Detect which cell encompasses the target text, then output its [X, Y] center coordinate. 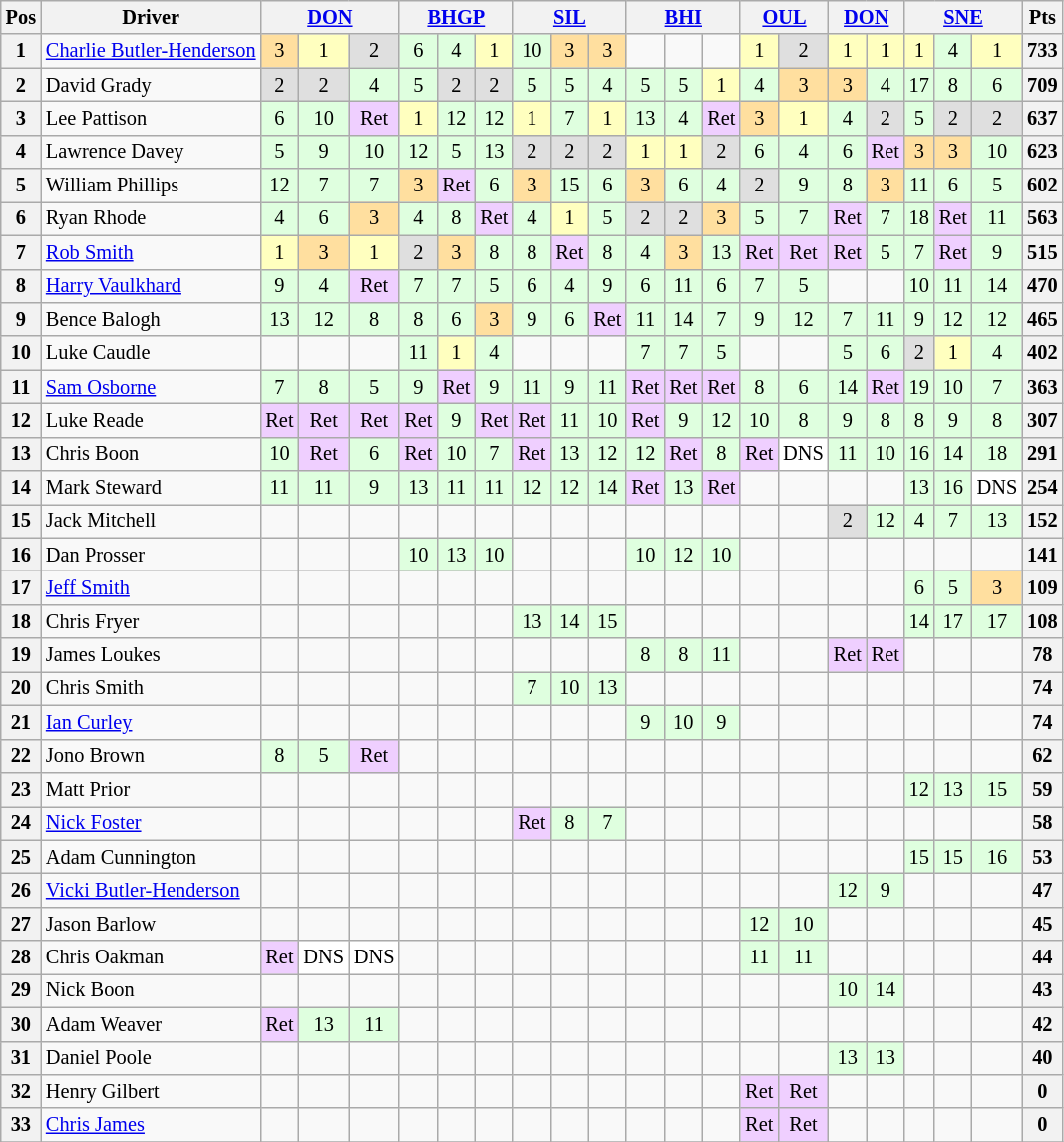
Lee Pattison [151, 118]
78 [1042, 655]
Mark Steward [151, 488]
Driver [151, 17]
43 [1042, 990]
Chris Fryer [151, 621]
Nick Boon [151, 990]
Jack Mitchell [151, 521]
733 [1042, 51]
709 [1042, 85]
58 [1042, 823]
Nick Foster [151, 823]
Dan Prosser [151, 555]
Bence Balogh [151, 319]
SNE [963, 17]
563 [1042, 218]
Matt Prior [151, 789]
307 [1042, 420]
SIL [569, 17]
291 [1042, 454]
Vicki Butler-Henderson [151, 890]
59 [1042, 789]
22 [21, 756]
62 [1042, 756]
21 [21, 722]
Chris James [151, 1125]
Lawrence Davey [151, 152]
Ian Curley [151, 722]
Pts [1042, 17]
Ryan Rhode [151, 218]
27 [21, 924]
470 [1042, 286]
44 [1042, 957]
Jono Brown [151, 756]
Chris Oakman [151, 957]
152 [1042, 521]
465 [1042, 319]
Adam Cunnington [151, 857]
32 [21, 1091]
Henry Gilbert [151, 1091]
Jeff Smith [151, 587]
109 [1042, 587]
141 [1042, 555]
363 [1042, 387]
53 [1042, 857]
Chris Smith [151, 688]
David Grady [151, 85]
33 [21, 1125]
254 [1042, 488]
Adam Weaver [151, 1024]
Sam Osborne [151, 387]
24 [21, 823]
108 [1042, 621]
26 [21, 890]
Chris Boon [151, 454]
William Phillips [151, 186]
BHI [683, 17]
515 [1042, 252]
Daniel Poole [151, 1058]
Luke Reade [151, 420]
Rob Smith [151, 252]
45 [1042, 924]
31 [21, 1058]
James Loukes [151, 655]
47 [1042, 890]
20 [21, 688]
602 [1042, 186]
Pos [21, 17]
BHGP [456, 17]
28 [21, 957]
Charlie Butler-Henderson [151, 51]
23 [21, 789]
25 [21, 857]
30 [21, 1024]
Harry Vaulkhard [151, 286]
637 [1042, 118]
42 [1042, 1024]
623 [1042, 152]
Jason Barlow [151, 924]
OUL [784, 17]
40 [1042, 1058]
402 [1042, 353]
Luke Caudle [151, 353]
29 [21, 990]
